Return [x, y] of the center of cell containing provided text 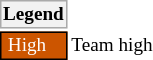
Legend [34, 14]
High [34, 46]
